Extract the (X, Y) coordinate from the center of the cell holding the provided text.  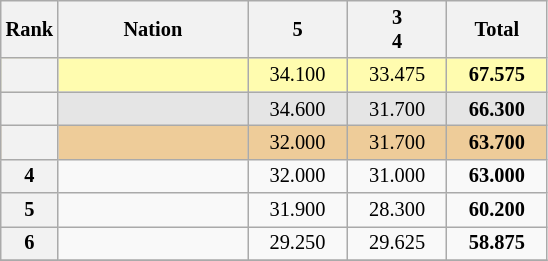
66.300 (497, 109)
63.000 (497, 176)
63.700 (497, 142)
Nation (153, 29)
58.875 (497, 243)
Total (497, 29)
31.000 (397, 176)
33.475 (397, 75)
3 4 (397, 29)
31.900 (298, 210)
29.625 (397, 243)
4 (30, 176)
29.250 (298, 243)
Rank (30, 29)
34.100 (298, 75)
34.600 (298, 109)
28.300 (397, 210)
67.575 (497, 75)
6 (30, 243)
60.200 (497, 210)
